Capture the cell that displays the provided text and extract its [x, y] central coordinate. 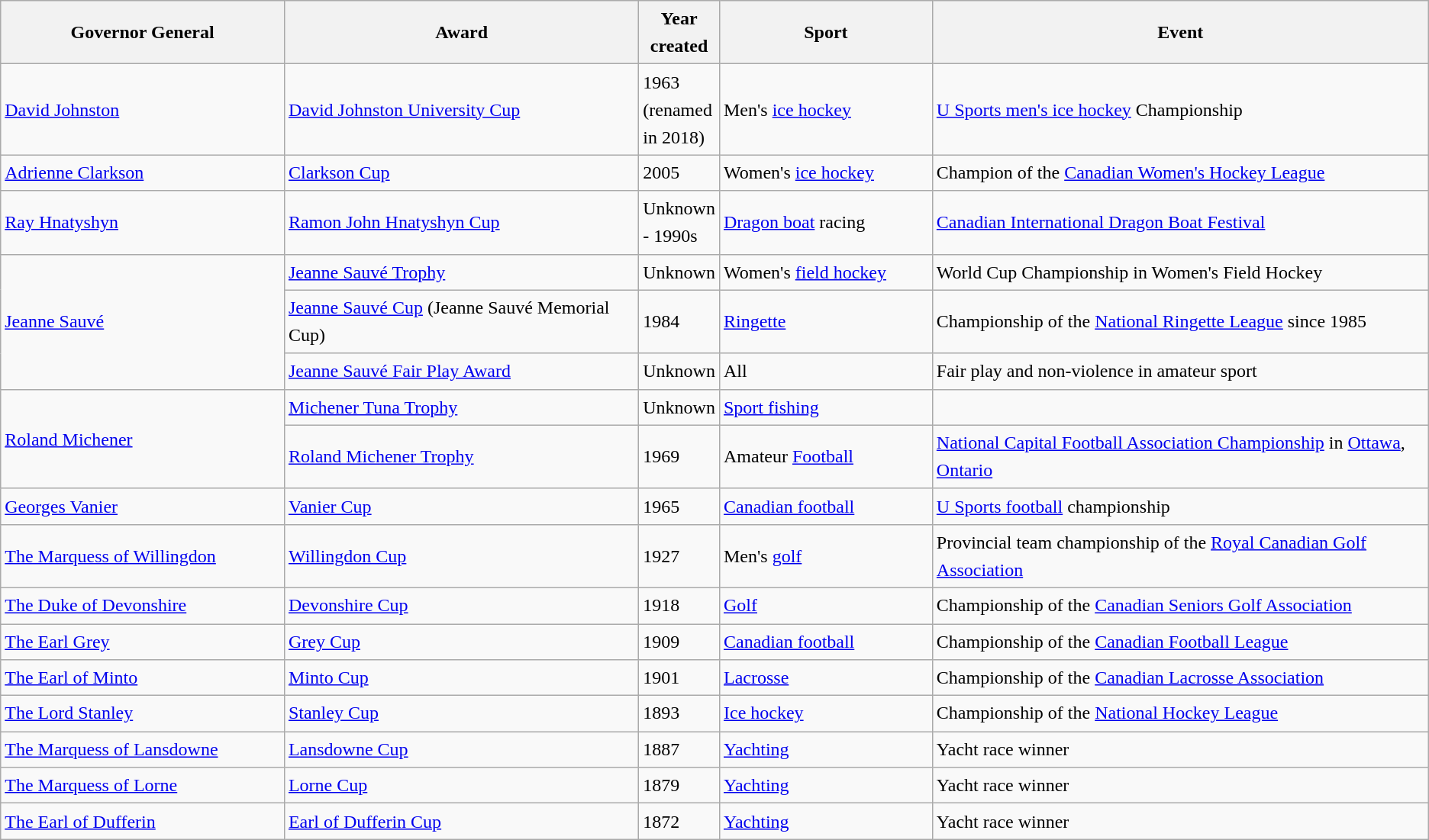
Michener Tuna Trophy [461, 407]
Jeanne Sauvé [143, 322]
1984 [679, 322]
Women's ice hockey [826, 172]
The Marquess of Lansdowne [143, 749]
Men's ice hockey [826, 110]
Canadian International Dragon Boat Festival [1180, 223]
Ice hockey [826, 714]
Men's golf [826, 555]
Jeanne Sauvé Trophy [461, 272]
Championship of the National Ringette League since 1985 [1180, 322]
Ray Hnatyshyn [143, 223]
The Marquess of Willingdon [143, 555]
David Johnston University Cup [461, 110]
Lacrosse [826, 677]
1901 [679, 677]
Minto Cup [461, 677]
Devonshire Cup [461, 606]
Ramon John Hnatyshyn Cup [461, 223]
Jeanne Sauvé Fair Play Award [461, 371]
National Capital Football Association Championship in Ottawa, Ontario [1180, 456]
Championship of the Canadian Football League [1180, 642]
Clarkson Cup [461, 172]
Championship of the Canadian Lacrosse Association [1180, 677]
Lorne Cup [461, 786]
Roland Michener Trophy [461, 456]
1887 [679, 749]
The Duke of Devonshire [143, 606]
1965 [679, 507]
Roland Michener [143, 439]
All [826, 371]
Georges Vanier [143, 507]
Unknown - 1990s [679, 223]
Golf [826, 606]
Lansdowne Cup [461, 749]
Willingdon Cup [461, 555]
1963 (renamed in 2018) [679, 110]
Ringette [826, 322]
Champion of the Canadian Women's Hockey League [1180, 172]
U Sports football championship [1180, 507]
The Lord Stanley [143, 714]
The Earl of Dufferin [143, 821]
U Sports men's ice hockey Championship [1180, 110]
1909 [679, 642]
Year created [679, 32]
David Johnston [143, 110]
1969 [679, 456]
1872 [679, 821]
1879 [679, 786]
The Earl Grey [143, 642]
Championship of the National Hockey League [1180, 714]
Provincial team championship of the Royal Canadian Golf Association [1180, 555]
The Earl of Minto [143, 677]
Jeanne Sauvé Cup (Jeanne Sauvé Memorial Cup) [461, 322]
Earl of Dufferin Cup [461, 821]
Women's field hockey [826, 272]
Fair play and non-violence in amateur sport [1180, 371]
The Marquess of Lorne [143, 786]
Sport fishing [826, 407]
1927 [679, 555]
Adrienne Clarkson [143, 172]
2005 [679, 172]
Event [1180, 32]
Award [461, 32]
Governor General [143, 32]
Vanier Cup [461, 507]
Grey Cup [461, 642]
Amateur Football [826, 456]
World Cup Championship in Women's Field Hockey [1180, 272]
Dragon boat racing [826, 223]
Sport [826, 32]
Championship of the Canadian Seniors Golf Association [1180, 606]
Stanley Cup [461, 714]
1918 [679, 606]
1893 [679, 714]
